Identify which cell holds the provided text, then report its [X, Y] central coordinate. 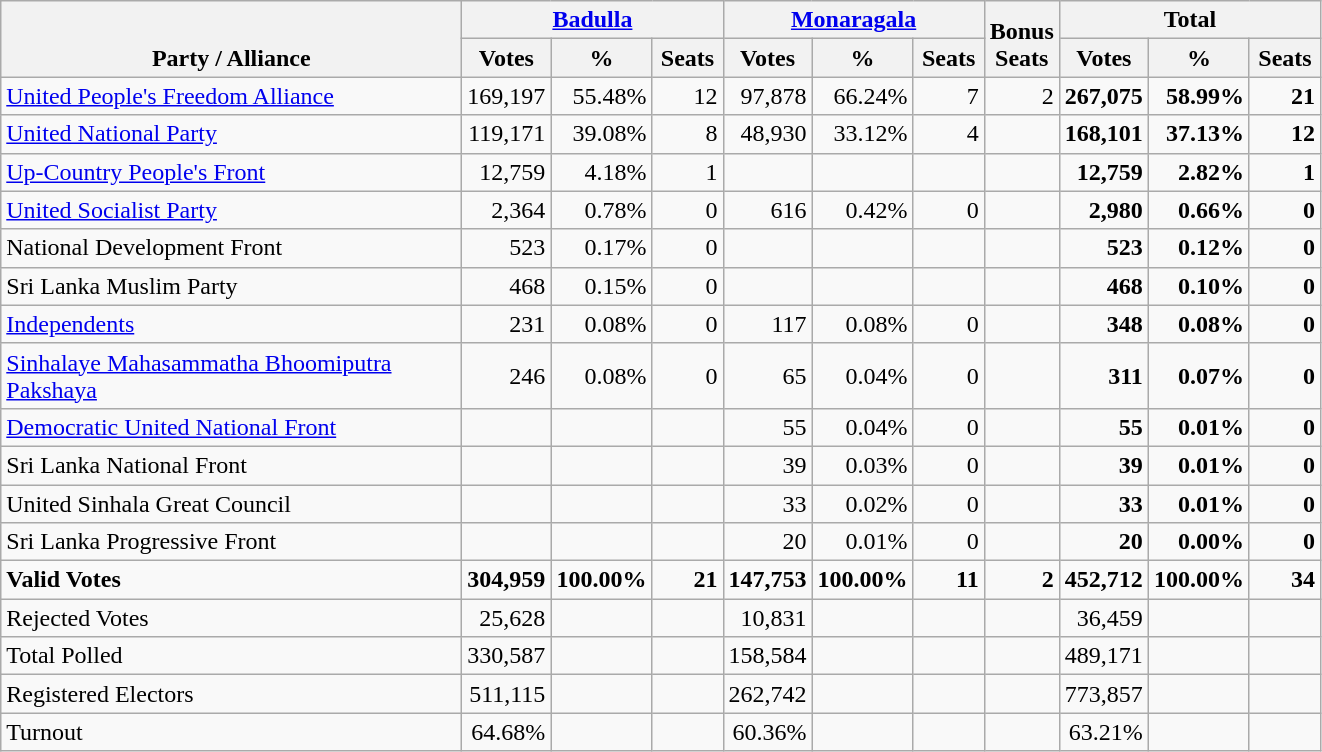
Badulla [592, 20]
231 [506, 324]
Total [1190, 20]
Rejected Votes [232, 618]
63.21% [1104, 732]
65 [768, 376]
Party / Alliance [232, 39]
119,171 [506, 134]
0.03% [862, 465]
Sri Lanka National Front [232, 465]
BonusSeats [1022, 39]
311 [1104, 376]
Sri Lanka Muslim Party [232, 286]
246 [506, 376]
10,831 [768, 618]
11 [948, 580]
Valid Votes [232, 580]
267,075 [1104, 96]
330,587 [506, 656]
25,628 [506, 618]
262,742 [768, 694]
United People's Freedom Alliance [232, 96]
33.12% [862, 134]
United Sinhala Great Council [232, 503]
0.02% [862, 503]
7 [948, 96]
United National Party [232, 134]
60.36% [768, 732]
2.82% [1198, 172]
8 [688, 134]
117 [768, 324]
489,171 [1104, 656]
0.10% [1198, 286]
616 [768, 210]
511,115 [506, 694]
Independents [232, 324]
Monaragala [854, 20]
168,101 [1104, 134]
2,364 [506, 210]
National Development Front [232, 248]
2,980 [1104, 210]
58.99% [1198, 96]
Registered Electors [232, 694]
Democratic United National Front [232, 427]
0.15% [602, 286]
55.48% [602, 96]
64.68% [506, 732]
452,712 [1104, 580]
0.66% [1198, 210]
Total Polled [232, 656]
Turnout [232, 732]
147,753 [768, 580]
0.17% [602, 248]
Sri Lanka Progressive Front [232, 542]
66.24% [862, 96]
0.00% [1198, 542]
36,459 [1104, 618]
158,584 [768, 656]
United Socialist Party [232, 210]
Up-Country People's Front [232, 172]
34 [1284, 580]
0.78% [602, 210]
773,857 [1104, 694]
348 [1104, 324]
304,959 [506, 580]
4 [948, 134]
0.07% [1198, 376]
97,878 [768, 96]
0.12% [1198, 248]
37.13% [1198, 134]
4.18% [602, 172]
0.42% [862, 210]
48,930 [768, 134]
169,197 [506, 96]
39.08% [602, 134]
Sinhalaye Mahasammatha Bhoomiputra Pakshaya [232, 376]
